For the text-containing cell, return its midpoint in [x, y] coordinate format. 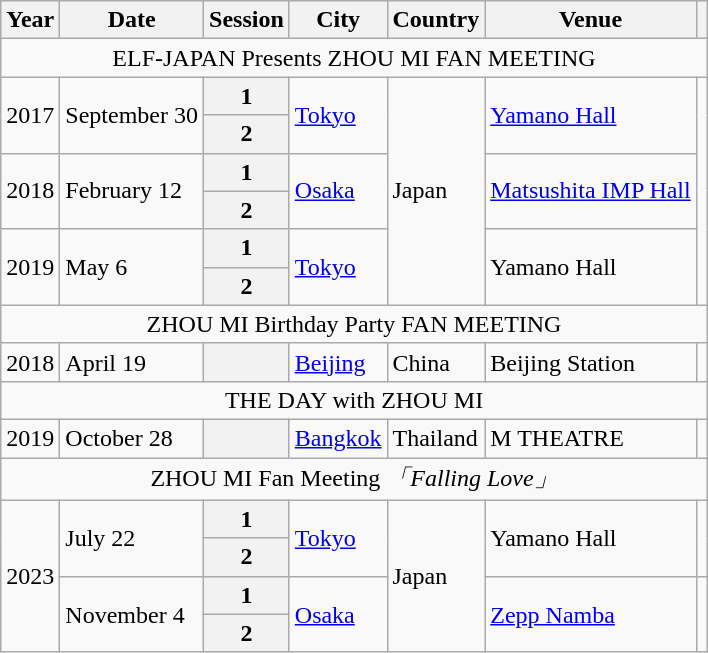
July 22 [132, 538]
Date [132, 20]
April 19 [132, 362]
ELF-JAPAN Presents ZHOU MI FAN MEETING [354, 58]
City [338, 20]
ZHOU MI Fan Meeting 「Falling Love」 [354, 480]
ZHOU MI Birthday Party FAN MEETING [354, 324]
Session [247, 20]
Thailand [436, 438]
2023 [30, 576]
Bangkok [338, 438]
China [436, 362]
M THEATRE [591, 438]
Beijing Station [591, 362]
Year [30, 20]
2017 [30, 115]
February 12 [132, 191]
November 4 [132, 614]
THE DAY with ZHOU MI [354, 400]
Beijing [338, 362]
Matsushita IMP Hall [591, 191]
September 30 [132, 115]
Venue [591, 20]
Zepp Namba [591, 614]
May 6 [132, 267]
Country [436, 20]
October 28 [132, 438]
